Locate the cell with the specified text and output its [x, y] center coordinate. 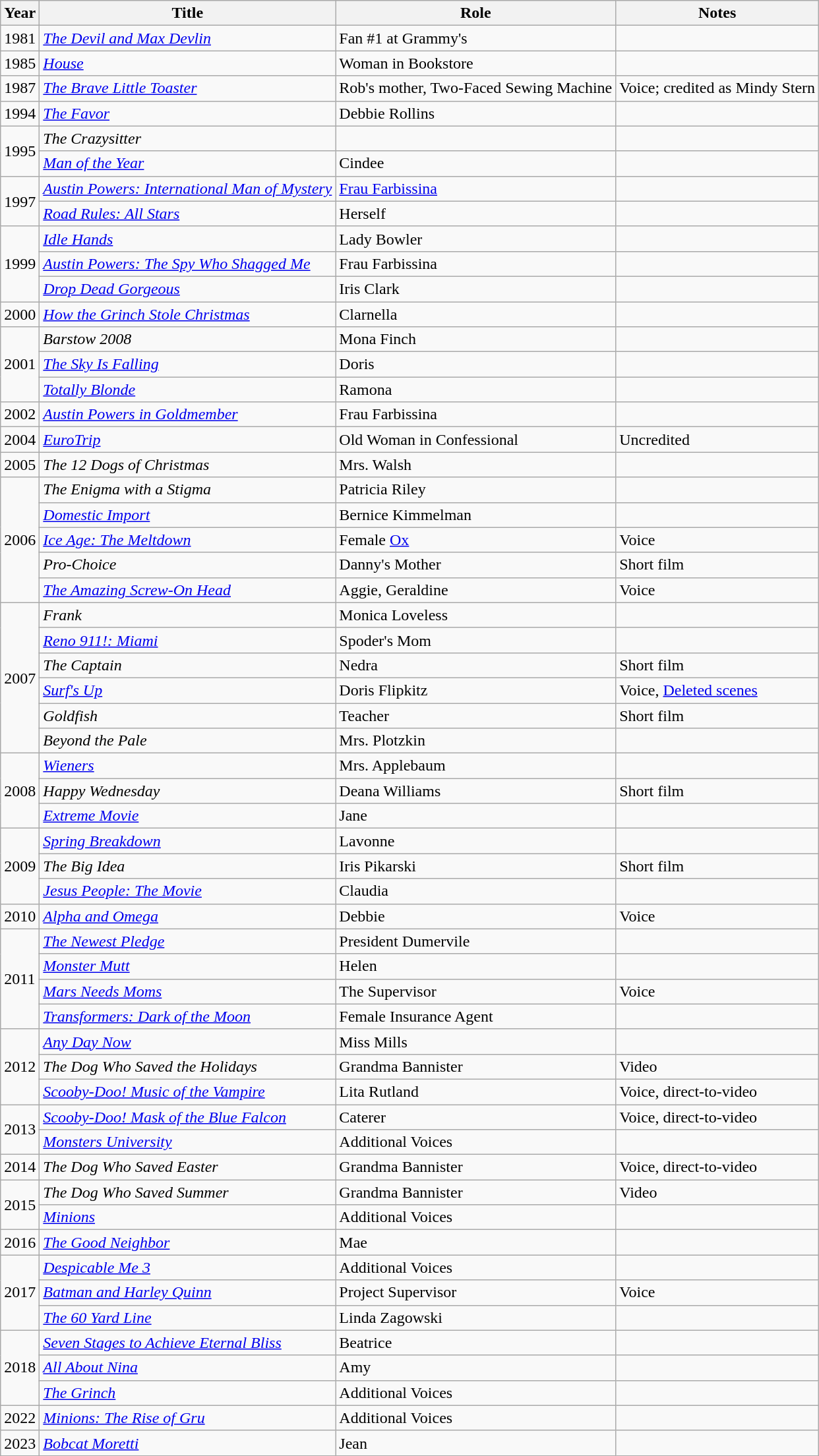
2000 [20, 314]
Idle Hands [187, 239]
Jane [476, 816]
Wieners [187, 766]
Minions: The Rise of Gru [187, 1418]
EuroTrip [187, 440]
Iris Clark [476, 289]
Reno 911!: Miami [187, 640]
Project Supervisor [476, 1293]
Role [476, 13]
Extreme Movie [187, 816]
Doris [476, 364]
Year [20, 13]
The Good Neighbor [187, 1242]
Bernice Kimmelman [476, 515]
Man of the Year [187, 163]
The Supervisor [476, 991]
The Devil and Max Devlin [187, 38]
2018 [20, 1368]
Austin Powers in Goldmember [187, 415]
2005 [20, 465]
Scooby-Doo! Music of the Vampire [187, 1092]
2012 [20, 1066]
Monsters University [187, 1142]
2022 [20, 1418]
1994 [20, 113]
The Favor [187, 113]
Claudia [476, 891]
Monica Loveless [476, 615]
The 12 Dogs of Christmas [187, 465]
Female Insurance Agent [476, 1016]
Woman in Bookstore [476, 63]
Caterer [476, 1117]
2013 [20, 1130]
The Dog Who Saved the Holidays [187, 1066]
The Sky Is Falling [187, 364]
Uncredited [717, 440]
1997 [20, 201]
Scooby-Doo! Mask of the Blue Falcon [187, 1117]
2007 [20, 678]
The Dog Who Saved Summer [187, 1192]
Mrs. Walsh [476, 465]
The 60 Yard Line [187, 1318]
2011 [20, 979]
Notes [717, 13]
Iris Pikarski [476, 866]
Transformers: Dark of the Moon [187, 1016]
Doris Flipkitz [476, 690]
Mrs. Plotzkin [476, 741]
Austin Powers: The Spy Who Shagged Me [187, 264]
Amy [476, 1368]
Aggie, Geraldine [476, 590]
2016 [20, 1242]
How the Grinch Stole Christmas [187, 314]
2002 [20, 415]
Mona Finch [476, 339]
Cindee [476, 163]
The Dog Who Saved Easter [187, 1167]
Patricia Riley [476, 490]
Title [187, 13]
Voice, Deleted scenes [717, 690]
Domestic Import [187, 515]
Goldfish [187, 715]
Helen [476, 966]
Debbie Rollins [476, 113]
The Grinch [187, 1393]
Danny's Mother [476, 565]
Lita Rutland [476, 1092]
Female Ox [476, 540]
The Big Idea [187, 866]
Alpha and Omega [187, 916]
Debbie [476, 916]
President Dumervile [476, 941]
Spring Breakdown [187, 841]
All About Nina [187, 1368]
The Crazysitter [187, 138]
Despicable Me 3 [187, 1267]
Jean [476, 1443]
2001 [20, 364]
Rob's mother, Two-Faced Sewing Machine [476, 88]
Beyond the Pale [187, 741]
1985 [20, 63]
Surf's Up [187, 690]
Austin Powers: International Man of Mystery [187, 189]
Mae [476, 1242]
Clarnella [476, 314]
Any Day Now [187, 1041]
Linda Zagowski [476, 1318]
Bobcat Moretti [187, 1443]
2006 [20, 540]
Mars Needs Moms [187, 991]
2008 [20, 791]
Teacher [476, 715]
Frank [187, 615]
2010 [20, 916]
2009 [20, 866]
2015 [20, 1205]
1999 [20, 264]
2004 [20, 440]
Road Rules: All Stars [187, 214]
The Brave Little Toaster [187, 88]
Drop Dead Gorgeous [187, 289]
Miss Mills [476, 1041]
House [187, 63]
1987 [20, 88]
Lady Bowler [476, 239]
2023 [20, 1443]
2014 [20, 1167]
The Enigma with a Stigma [187, 490]
2017 [20, 1293]
Herself [476, 214]
1981 [20, 38]
Nedra [476, 665]
The Amazing Screw-On Head [187, 590]
Monster Mutt [187, 966]
Lavonne [476, 841]
Totally Blonde [187, 390]
Old Woman in Confessional [476, 440]
Ramona [476, 390]
Fan #1 at Grammy's [476, 38]
1995 [20, 151]
The Newest Pledge [187, 941]
Happy Wednesday [187, 791]
Deana Williams [476, 791]
Batman and Harley Quinn [187, 1293]
Spoder's Mom [476, 640]
Minions [187, 1217]
Barstow 2008 [187, 339]
Seven Stages to Achieve Eternal Bliss [187, 1343]
Mrs. Applebaum [476, 766]
Jesus People: The Movie [187, 891]
Ice Age: The Meltdown [187, 540]
Pro-Choice [187, 565]
Beatrice [476, 1343]
The Captain [187, 665]
Voice; credited as Mindy Stern [717, 88]
